Identify which cell holds the provided text, then report its [X, Y] central coordinate. 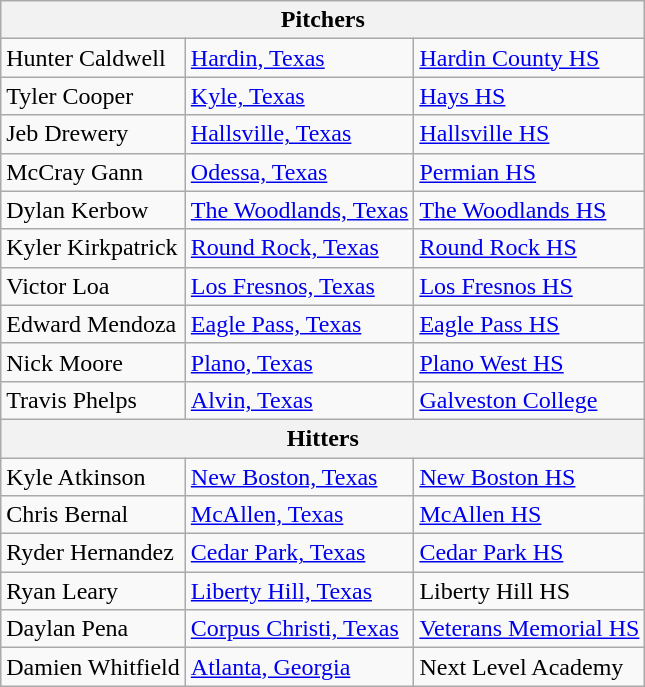
Los Fresnos, Texas [300, 286]
The Woodlands, Texas [300, 210]
Permian HS [530, 172]
Hallsville HS [530, 134]
Travis Phelps [94, 400]
Tyler Cooper [94, 96]
Hunter Caldwell [94, 58]
Corpus Christi, Texas [300, 629]
Eagle Pass, Texas [300, 324]
Edward Mendoza [94, 324]
Odessa, Texas [300, 172]
McAllen, Texas [300, 515]
Los Fresnos HS [530, 286]
Atlanta, Georgia [300, 667]
Damien Whitfield [94, 667]
Hallsville, Texas [300, 134]
McCray Gann [94, 172]
Hardin, Texas [300, 58]
Hardin County HS [530, 58]
Veterans Memorial HS [530, 629]
Cedar Park HS [530, 553]
McAllen HS [530, 515]
Jeb Drewery [94, 134]
Chris Bernal [94, 515]
Kyle, Texas [300, 96]
Kyle Atkinson [94, 477]
Round Rock HS [530, 248]
Daylan Pena [94, 629]
Plano West HS [530, 362]
Liberty Hill, Texas [300, 591]
Hays HS [530, 96]
Galveston College [530, 400]
Pitchers [323, 20]
Eagle Pass HS [530, 324]
The Woodlands HS [530, 210]
Hitters [323, 438]
Ryan Leary [94, 591]
Dylan Kerbow [94, 210]
Plano, Texas [300, 362]
Ryder Hernandez [94, 553]
Next Level Academy [530, 667]
Nick Moore [94, 362]
Alvin, Texas [300, 400]
Liberty Hill HS [530, 591]
Cedar Park, Texas [300, 553]
Round Rock, Texas [300, 248]
Victor Loa [94, 286]
Kyler Kirkpatrick [94, 248]
New Boston HS [530, 477]
New Boston, Texas [300, 477]
